Scan for the cell matching the given text and deliver its [X, Y] coordinate at center. 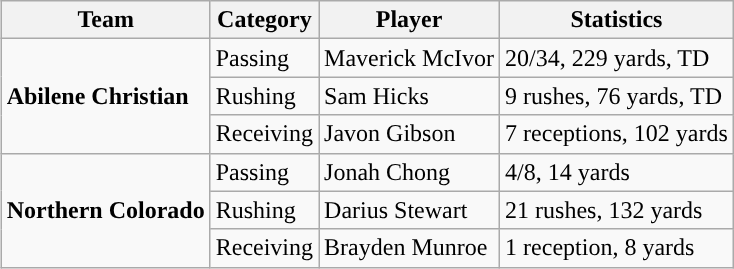
4/8, 14 yards [617, 172]
1 reception, 8 yards [617, 248]
Player [410, 20]
9 rushes, 76 yards, TD [617, 96]
7 receptions, 102 yards [617, 134]
Sam Hicks [410, 96]
21 rushes, 132 yards [617, 210]
Javon Gibson [410, 134]
Abilene Christian [106, 96]
Statistics [617, 20]
Jonah Chong [410, 172]
Category [264, 20]
Darius Stewart [410, 210]
Brayden Munroe [410, 248]
Maverick McIvor [410, 58]
Team [106, 20]
20/34, 229 yards, TD [617, 58]
Northern Colorado [106, 210]
